From the cell containing the given text, extract its center point as (X, Y) coordinate. 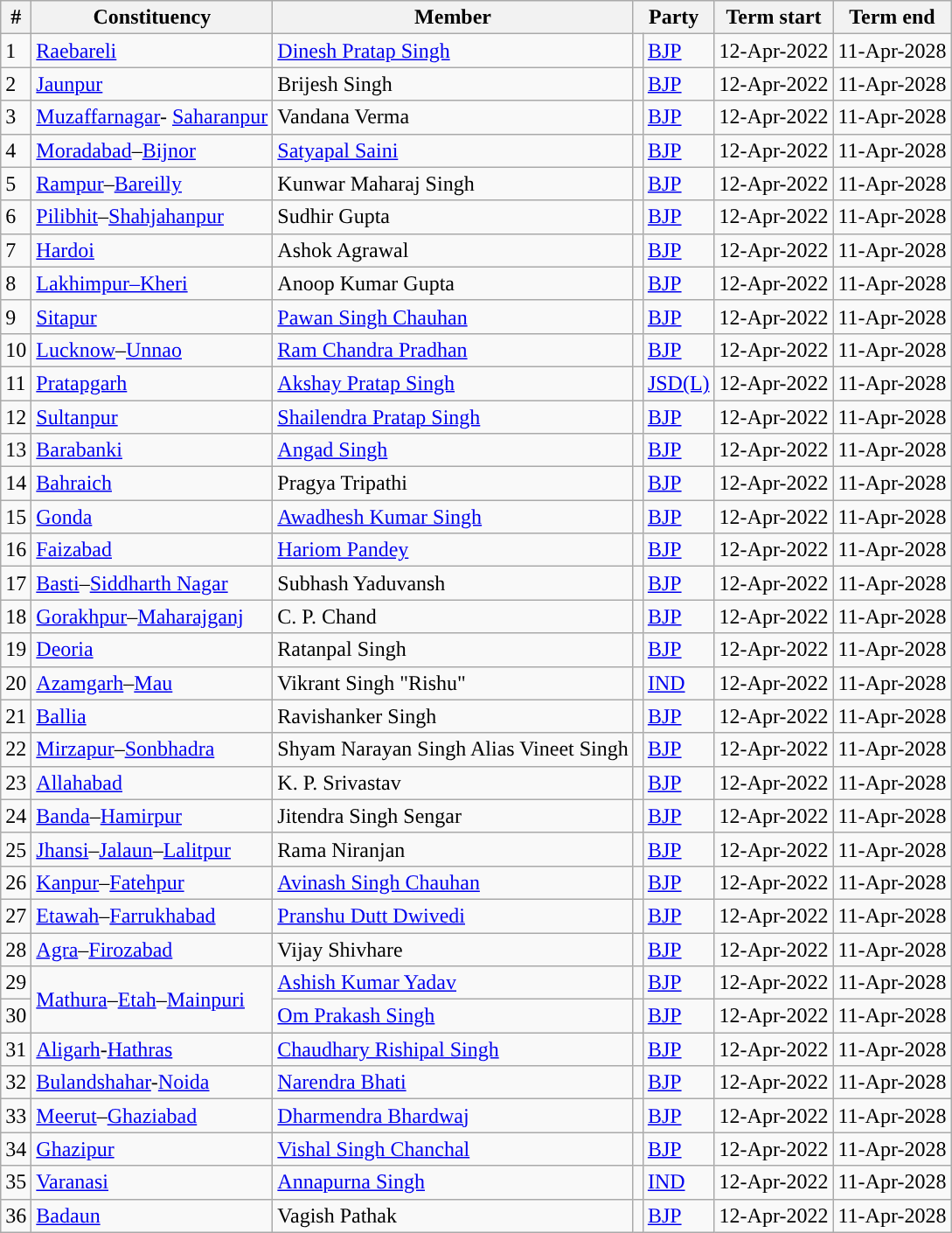
14 (16, 484)
Dharmendra Bhardwaj (453, 1116)
Dinesh Pratap Singh (453, 51)
Jitendra Singh Sengar (453, 816)
Varanasi (152, 1182)
20 (16, 683)
4 (16, 150)
# (16, 17)
Avinash Singh Chauhan (453, 882)
Vishal Singh Chanchal (453, 1149)
Allahabad (152, 783)
Sudhir Gupta (453, 217)
13 (16, 450)
Raebareli (152, 51)
12 (16, 417)
16 (16, 550)
Agra–Firozabad (152, 949)
26 (16, 882)
33 (16, 1116)
Pragya Tripathi (453, 484)
Lucknow–Unnao (152, 350)
Om Prakash Singh (453, 1016)
10 (16, 350)
Vikrant Singh "Rishu" (453, 683)
27 (16, 916)
Brijesh Singh (453, 84)
Mirzapur–Sonbhadra (152, 749)
Deoria (152, 650)
Etawah–Farrukhabad (152, 916)
Shyam Narayan Singh Alias Vineet Singh (453, 749)
Aligarh-Hathras (152, 1049)
Hardoi (152, 250)
34 (16, 1149)
Rama Niranjan (453, 849)
23 (16, 783)
Chaudhary Rishipal Singh (453, 1049)
Ballia (152, 716)
Term end (892, 17)
Ashish Kumar Yadav (453, 983)
Member (453, 17)
Basti–Siddharth Nagar (152, 583)
31 (16, 1049)
3 (16, 117)
Pilibhit–Shahjahanpur (152, 217)
Anoop Kumar Gupta (453, 283)
32 (16, 1083)
Badaun (152, 1216)
Jaunpur (152, 84)
22 (16, 749)
Barabanki (152, 450)
Shailendra Pratap Singh (453, 417)
36 (16, 1216)
C. P. Chand (453, 616)
Subhash Yaduvansh (453, 583)
Ram Chandra Pradhan (453, 350)
1 (16, 51)
21 (16, 716)
Vagish Pathak (453, 1216)
5 (16, 184)
Kunwar Maharaj Singh (453, 184)
Jhansi–Jalaun–Lalitpur (152, 849)
Angad Singh (453, 450)
24 (16, 816)
Azamgarh–Mau (152, 683)
28 (16, 949)
Narendra Bhati (453, 1083)
Satyapal Saini (453, 150)
Sitapur (152, 317)
Muzaffarnagar- Saharanpur (152, 117)
7 (16, 250)
Ghazipur (152, 1149)
Ashok Agrawal (453, 250)
Pawan Singh Chauhan (453, 317)
30 (16, 1016)
Sultanpur (152, 417)
Lakhimpur–Kheri (152, 283)
Awadhesh Kumar Singh (453, 517)
K. P. Srivastav (453, 783)
Bahraich (152, 484)
Pratapgarh (152, 383)
29 (16, 983)
Akshay Pratap Singh (453, 383)
Faizabad (152, 550)
Mathura–Etah–Mainpuri (152, 1000)
Party (673, 17)
19 (16, 650)
18 (16, 616)
Bulandshahar-Noida (152, 1083)
Constituency (152, 17)
Pranshu Dutt Dwivedi (453, 916)
8 (16, 283)
Rampur–Bareilly (152, 184)
15 (16, 517)
JSD(L) (678, 383)
Ravishanker Singh (453, 716)
2 (16, 84)
Gorakhpur–Maharajganj (152, 616)
Gonda (152, 517)
17 (16, 583)
35 (16, 1182)
Moradabad–Bijnor (152, 150)
25 (16, 849)
Banda–Hamirpur (152, 816)
Term start (774, 17)
Vijay Shivhare (453, 949)
9 (16, 317)
6 (16, 217)
Vandana Verma (453, 117)
Hariom Pandey (453, 550)
Annapurna Singh (453, 1182)
Ratanpal Singh (453, 650)
Kanpur–Fatehpur (152, 882)
Meerut–Ghaziabad (152, 1116)
11 (16, 383)
